Output the (x, y) coordinate of the center of the cell containing the given text.  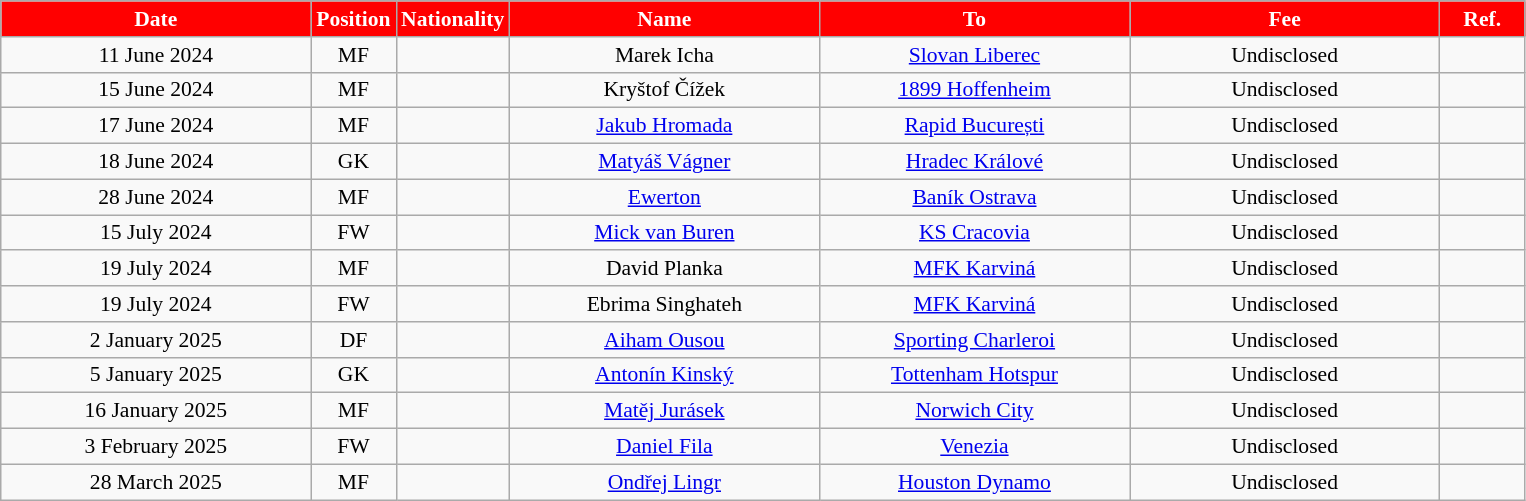
18 June 2024 (156, 162)
Kryštof Čížek (664, 90)
Daniel Fila (664, 447)
DF (354, 340)
Tottenham Hotspur (974, 375)
Rapid București (974, 126)
Baník Ostrava (974, 197)
Ewerton (664, 197)
Date (156, 19)
Jakub Hromada (664, 126)
Venezia (974, 447)
To (974, 19)
Matěj Jurásek (664, 411)
28 June 2024 (156, 197)
28 March 2025 (156, 482)
2 January 2025 (156, 340)
Marek Icha (664, 55)
16 January 2025 (156, 411)
5 January 2025 (156, 375)
3 February 2025 (156, 447)
David Planka (664, 269)
Matyáš Vágner (664, 162)
Fee (1285, 19)
Aiham Ousou (664, 340)
Nationality (452, 19)
Position (354, 19)
Antonín Kinský (664, 375)
15 July 2024 (156, 233)
Hradec Králové (974, 162)
Ondřej Lingr (664, 482)
Sporting Charleroi (974, 340)
Name (664, 19)
11 June 2024 (156, 55)
Norwich City (974, 411)
17 June 2024 (156, 126)
Houston Dynamo (974, 482)
KS Cracovia (974, 233)
Ebrima Singhateh (664, 304)
Mick van Buren (664, 233)
Slovan Liberec (974, 55)
1899 Hoffenheim (974, 90)
15 June 2024 (156, 90)
Ref. (1482, 19)
